Output the (X, Y) coordinate of the center of the cell containing the given text.  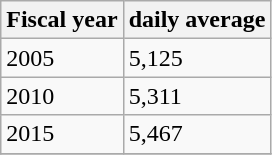
Fiscal year (62, 20)
daily average (197, 20)
2015 (62, 134)
2010 (62, 96)
5,467 (197, 134)
2005 (62, 58)
5,125 (197, 58)
5,311 (197, 96)
